From the cell containing the given text, extract its center point as [x, y] coordinate. 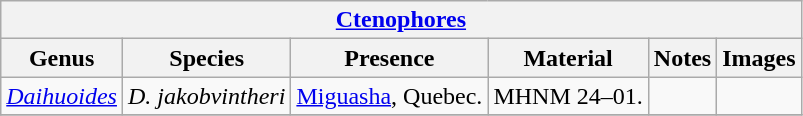
Presence [390, 58]
Daihuoides [62, 96]
Images [759, 58]
Ctenophores [401, 20]
Genus [62, 58]
Notes [682, 58]
Species [206, 58]
D. jakobvintheri [206, 96]
MHNM 24–01. [568, 96]
Miguasha, Quebec. [390, 96]
Material [568, 58]
